Output the [X, Y] coordinate of the center of the cell containing the given text.  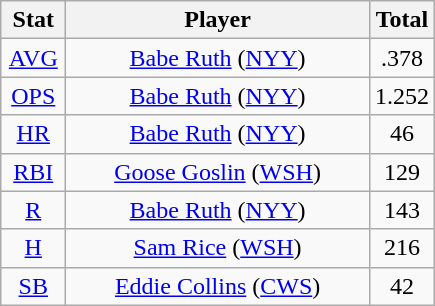
Total [402, 20]
HR [34, 134]
216 [402, 248]
46 [402, 134]
AVG [34, 58]
Stat [34, 20]
Goose Goslin (WSH) [218, 172]
1.252 [402, 96]
Eddie Collins (CWS) [218, 286]
42 [402, 286]
R [34, 210]
.378 [402, 58]
143 [402, 210]
129 [402, 172]
Sam Rice (WSH) [218, 248]
Player [218, 20]
H [34, 248]
OPS [34, 96]
SB [34, 286]
RBI [34, 172]
